Search for the cell housing the specified text and yield its [X, Y] center coordinate. 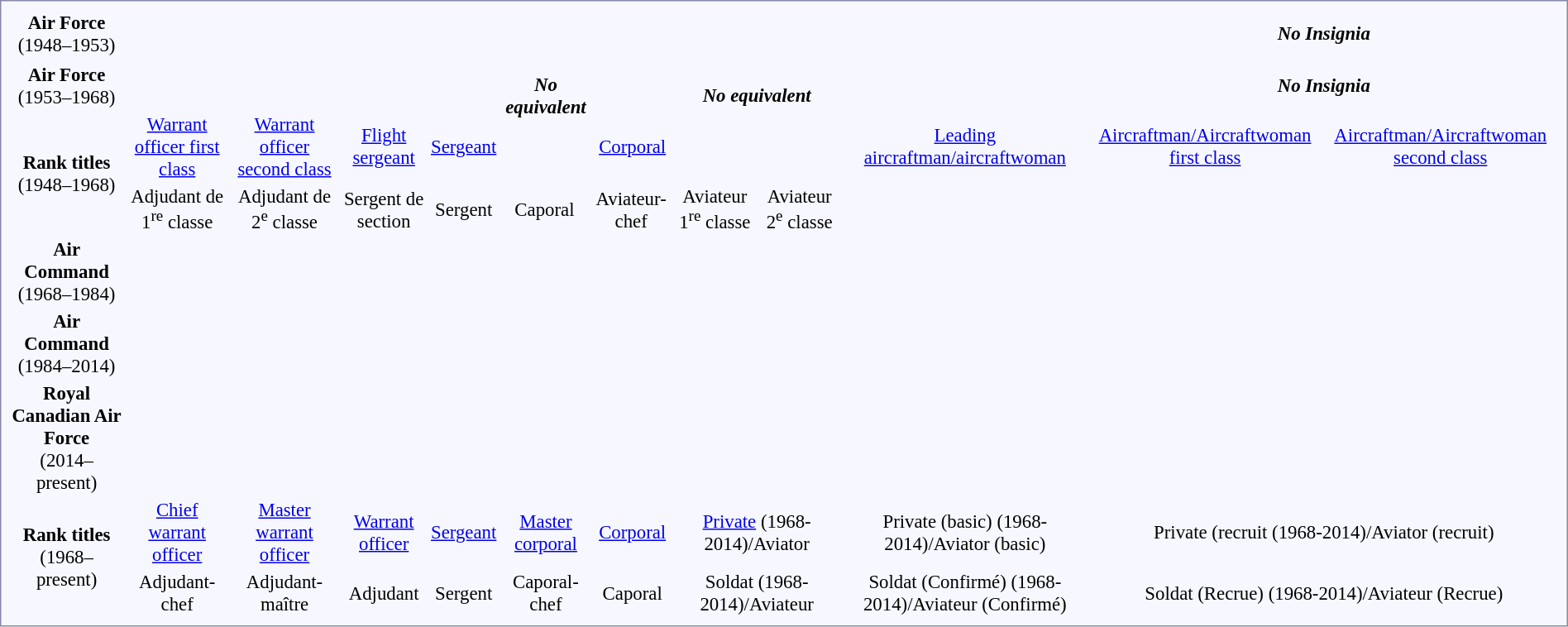
Royal Canadian Air Force(2014–present) [66, 438]
Sergent de section [384, 209]
Air Command(1984–2014) [66, 344]
Leading aircraftman/aircraftwoman [965, 146]
Aviateur 1re classe [715, 209]
Private (1968-2014)/Aviator [757, 533]
Adjudant-chef [177, 594]
Aircraftman/Aircraftwoman first class [1206, 146]
Master warrant officer [284, 533]
Private (basic) (1968-2014)/Aviator (basic) [965, 533]
Rank titles(1948–1968) [66, 174]
Master corporal [546, 533]
Adjudant [384, 594]
Adjudant de 1re classe [177, 209]
Rank titles(1968–present) [66, 558]
Soldat (1968-2014)/Aviateur [757, 594]
Aviateur 2e classe [799, 209]
Air Force(1948–1953) [66, 33]
Warrant officer second class [284, 146]
Flight sergeant [384, 146]
Warrant officer [384, 533]
Caporal-chef [546, 594]
Aviateur-chef [631, 209]
Adjudant de 2e classe [284, 209]
Aircraftman/Aircraftwoman second class [1441, 146]
Air Command(1968–1984) [66, 272]
Private (recruit (1968-2014)/Aviator (recruit) [1324, 533]
Warrant officer first class [177, 146]
Soldat (Confirmé) (1968-2014)/Aviateur (Confirmé) [965, 594]
Soldat (Recrue) (1968-2014)/Aviateur (Recrue) [1324, 594]
Air Force(1953–1968) [66, 86]
Adjudant-maître [284, 594]
Chief warrant officer [177, 533]
